Find where the given text appears and provide that cell's center as (X, Y) coordinate. 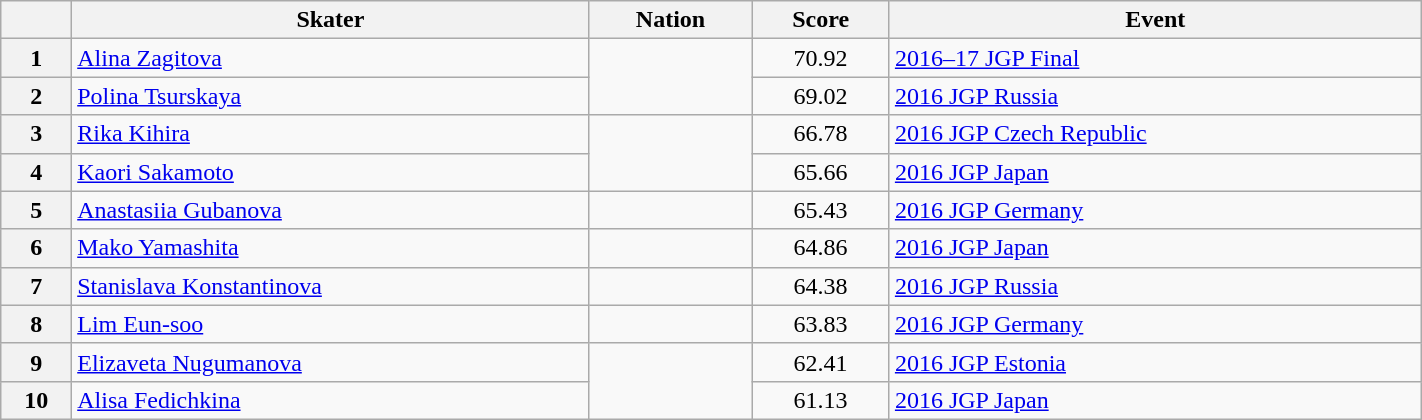
7 (36, 286)
Polina Tsurskaya (330, 96)
Skater (330, 20)
2016 JGP Czech Republic (1155, 134)
62.41 (820, 362)
Kaori Sakamoto (330, 172)
Elizaveta Nugumanova (330, 362)
Event (1155, 20)
69.02 (820, 96)
Alina Zagitova (330, 58)
Rika Kihira (330, 134)
2016 JGP Estonia (1155, 362)
65.66 (820, 172)
70.92 (820, 58)
6 (36, 248)
Anastasiia Gubanova (330, 210)
3 (36, 134)
65.43 (820, 210)
61.13 (820, 400)
Nation (670, 20)
10 (36, 400)
64.38 (820, 286)
64.86 (820, 248)
66.78 (820, 134)
4 (36, 172)
9 (36, 362)
Lim Eun-soo (330, 324)
2 (36, 96)
Stanislava Konstantinova (330, 286)
8 (36, 324)
5 (36, 210)
63.83 (820, 324)
Score (820, 20)
Alisa Fedichkina (330, 400)
1 (36, 58)
Mako Yamashita (330, 248)
2016–17 JGP Final (1155, 58)
